Locate the cell with the specified text and output its [X, Y] center coordinate. 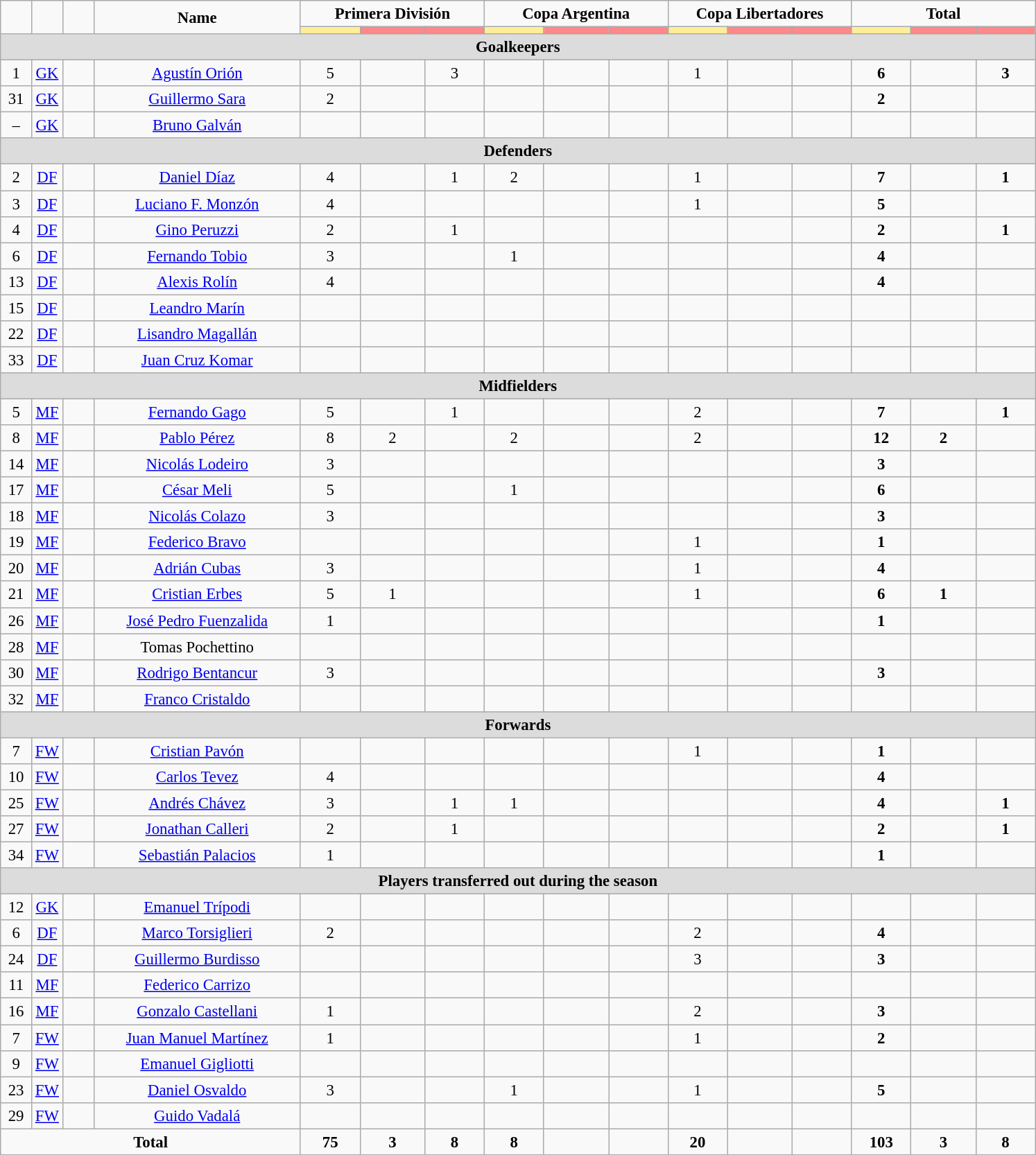
Nicolás Lodeiro [197, 464]
Players transferred out during the season [518, 881]
22 [17, 334]
Juan Manuel Martínez [197, 1038]
– [17, 125]
Gino Peruzzi [197, 229]
Guillermo Sara [197, 99]
Guillermo Burdisso [197, 959]
Marco Torsiglieri [197, 933]
Leandro Marín [197, 308]
Jonathan Calleri [197, 829]
Fernando Tobio [197, 256]
9 [17, 1063]
Tomas Pochettino [197, 647]
33 [17, 360]
23 [17, 1090]
26 [17, 620]
Guido Vadalá [197, 1115]
Name [197, 17]
25 [17, 803]
César Meli [197, 490]
15 [17, 308]
75 [330, 1142]
Defenders [518, 152]
27 [17, 829]
Goalkeepers [518, 47]
Luciano F. Monzón [197, 204]
José Pedro Fuenzalida [197, 620]
28 [17, 647]
Cristian Pavón [197, 751]
Federico Carrizo [197, 985]
Juan Cruz Komar [197, 360]
10 [17, 777]
Copa Libertadores [760, 14]
18 [17, 516]
29 [17, 1115]
Daniel Osvaldo [197, 1090]
19 [17, 542]
31 [17, 99]
Copa Argentina [576, 14]
Pablo Pérez [197, 438]
Franco Cristaldo [197, 699]
Carlos Tevez [197, 777]
17 [17, 490]
13 [17, 281]
Andrés Chávez [197, 803]
11 [17, 985]
Cristian Erbes [197, 595]
Emanuel Trípodi [197, 907]
34 [17, 856]
24 [17, 959]
32 [17, 699]
Sebastián Palacios [197, 856]
Rodrigo Bentancur [197, 672]
30 [17, 672]
Bruno Galván [197, 125]
Federico Bravo [197, 542]
14 [17, 464]
Forwards [518, 725]
Fernando Gago [197, 412]
Lisandro Magallán [197, 334]
Alexis Rolín [197, 281]
Daniel Díaz [197, 177]
Midfielders [518, 386]
103 [881, 1142]
Adrián Cubas [197, 568]
Gonzalo Castellani [197, 1011]
16 [17, 1011]
Primera División [392, 14]
Emanuel Gigliotti [197, 1063]
Nicolás Colazo [197, 516]
21 [17, 595]
Agustín Orión [197, 73]
